For the text-containing cell, return its midpoint in [x, y] coordinate format. 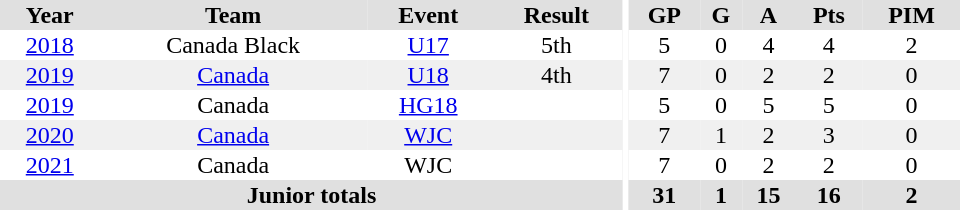
3 [829, 135]
5th [556, 45]
HG18 [428, 105]
Canada Black [234, 45]
2021 [50, 165]
GP [664, 15]
U18 [428, 75]
U17 [428, 45]
16 [829, 195]
4th [556, 75]
31 [664, 195]
Event [428, 15]
15 [768, 195]
Pts [829, 15]
Junior totals [312, 195]
Year [50, 15]
2018 [50, 45]
G [721, 15]
Result [556, 15]
2020 [50, 135]
A [768, 15]
Team [234, 15]
PIM [912, 15]
